Determine the [X, Y] coordinate at the center of the cell enclosing the given text.  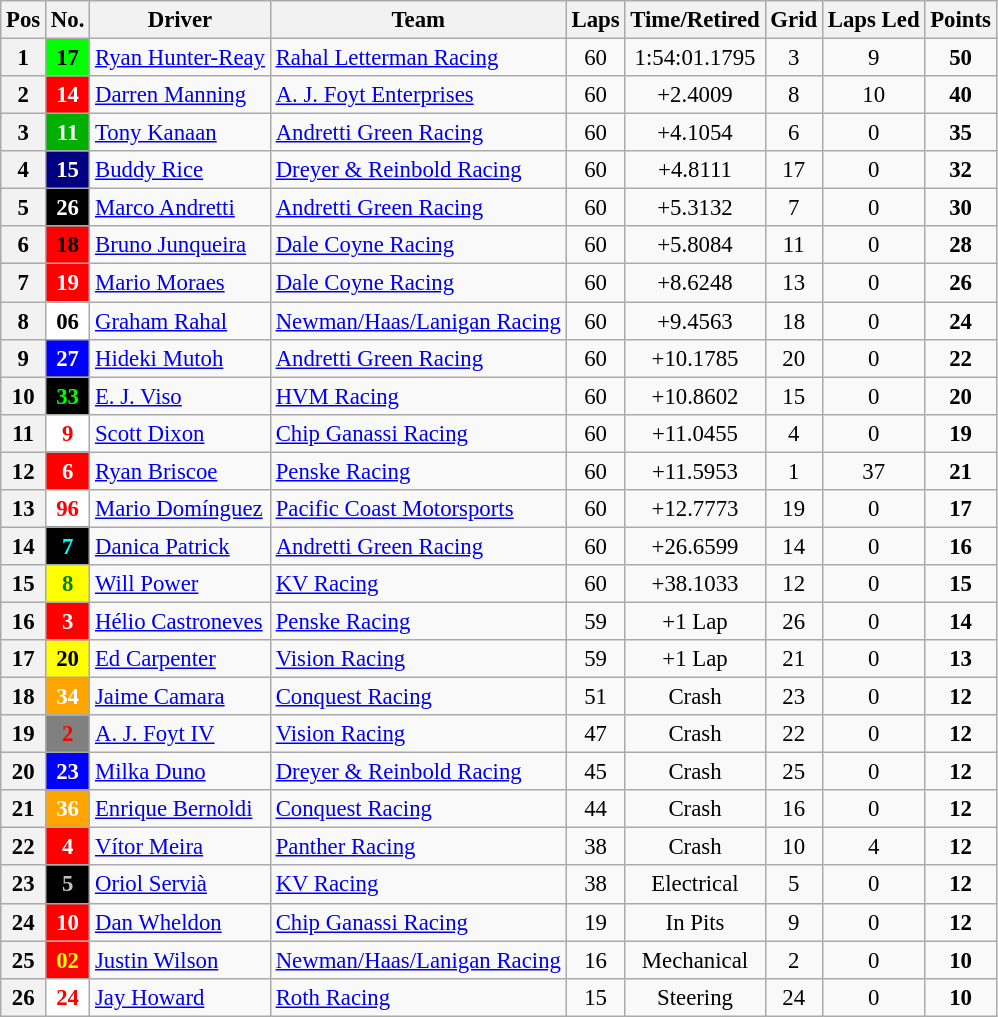
Jaime Camara [180, 697]
Pacific Coast Motorsports [418, 509]
+2.4009 [695, 95]
Mario Moraes [180, 283]
35 [960, 133]
+10.8602 [695, 396]
Dan Wheldon [180, 922]
Hideki Mutoh [180, 358]
Roth Racing [418, 997]
47 [596, 734]
Buddy Rice [180, 170]
Steering [695, 997]
Laps Led [873, 20]
Jay Howard [180, 997]
32 [960, 170]
Danica Patrick [180, 546]
Rahal Letterman Racing [418, 58]
Driver [180, 20]
36 [68, 809]
+8.6248 [695, 283]
Ryan Hunter-Reay [180, 58]
Mechanical [695, 960]
Electrical [695, 885]
Points [960, 20]
+11.0455 [695, 433]
Pos [24, 20]
Darren Manning [180, 95]
Will Power [180, 584]
HVM Racing [418, 396]
Justin Wilson [180, 960]
06 [68, 321]
Scott Dixon [180, 433]
+5.3132 [695, 208]
No. [68, 20]
+5.8084 [695, 245]
+4.8111 [695, 170]
1:54:01.1795 [695, 58]
Ryan Briscoe [180, 471]
+38.1033 [695, 584]
Mario Domínguez [180, 509]
In Pits [695, 922]
Milka Duno [180, 772]
Panther Racing [418, 847]
51 [596, 697]
Graham Rahal [180, 321]
50 [960, 58]
28 [960, 245]
Oriol Servià [180, 885]
Team [418, 20]
+12.7773 [695, 509]
02 [68, 960]
+11.5953 [695, 471]
45 [596, 772]
Enrique Bernoldi [180, 809]
Vítor Meira [180, 847]
33 [68, 396]
Grid [794, 20]
30 [960, 208]
Laps [596, 20]
34 [68, 697]
44 [596, 809]
A. J. Foyt Enterprises [418, 95]
E. J. Viso [180, 396]
Bruno Junqueira [180, 245]
40 [960, 95]
Tony Kanaan [180, 133]
+4.1054 [695, 133]
A. J. Foyt IV [180, 734]
Hélio Castroneves [180, 621]
Marco Andretti [180, 208]
Time/Retired [695, 20]
+26.6599 [695, 546]
+9.4563 [695, 321]
37 [873, 471]
27 [68, 358]
+10.1785 [695, 358]
Ed Carpenter [180, 659]
96 [68, 509]
